Determine the (X, Y) coordinate at the center of the cell enclosing the given text.  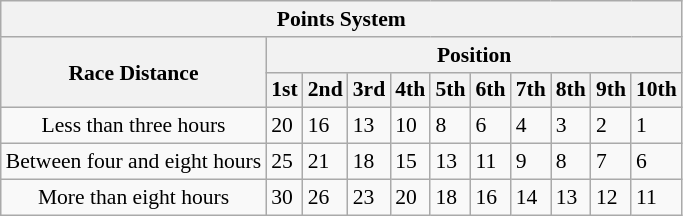
15 (410, 162)
2nd (326, 90)
6th (490, 90)
23 (370, 197)
10th (656, 90)
3rd (370, 90)
30 (284, 197)
Position (474, 55)
1 (656, 126)
2 (611, 126)
Less than three hours (134, 126)
8th (571, 90)
Points System (342, 19)
9 (531, 162)
Race Distance (134, 72)
9th (611, 90)
10 (410, 126)
14 (531, 197)
Between four and eight hours (134, 162)
3 (571, 126)
25 (284, 162)
26 (326, 197)
4th (410, 90)
12 (611, 197)
7th (531, 90)
4 (531, 126)
7 (611, 162)
5th (450, 90)
21 (326, 162)
More than eight hours (134, 197)
1st (284, 90)
